Capture the cell that displays the provided text and extract its [X, Y] central coordinate. 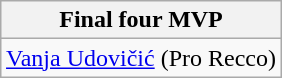
Vanja Udovičić (Pro Recco) [142, 58]
Final four MVP [142, 20]
